Capture the cell that displays the provided text and extract its (X, Y) central coordinate. 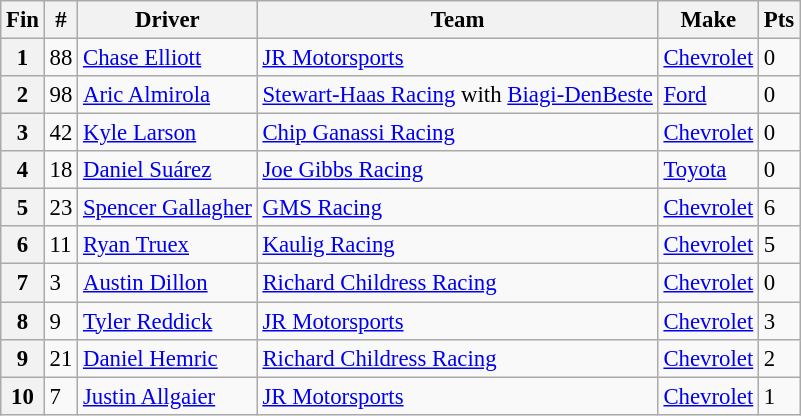
Team (458, 20)
Ryan Truex (168, 245)
10 (23, 396)
Joe Gibbs Racing (458, 170)
Chip Ganassi Racing (458, 133)
Ford (708, 95)
Pts (780, 20)
Austin Dillon (168, 283)
23 (60, 208)
88 (60, 58)
Tyler Reddick (168, 321)
Justin Allgaier (168, 396)
GMS Racing (458, 208)
Daniel Suárez (168, 170)
Spencer Gallagher (168, 208)
Toyota (708, 170)
Kyle Larson (168, 133)
Aric Almirola (168, 95)
42 (60, 133)
11 (60, 245)
Daniel Hemric (168, 358)
Kaulig Racing (458, 245)
Fin (23, 20)
18 (60, 170)
Driver (168, 20)
8 (23, 321)
Make (708, 20)
21 (60, 358)
Chase Elliott (168, 58)
4 (23, 170)
Stewart-Haas Racing with Biagi-DenBeste (458, 95)
98 (60, 95)
# (60, 20)
